From the cell containing the given text, extract its center point as [x, y] coordinate. 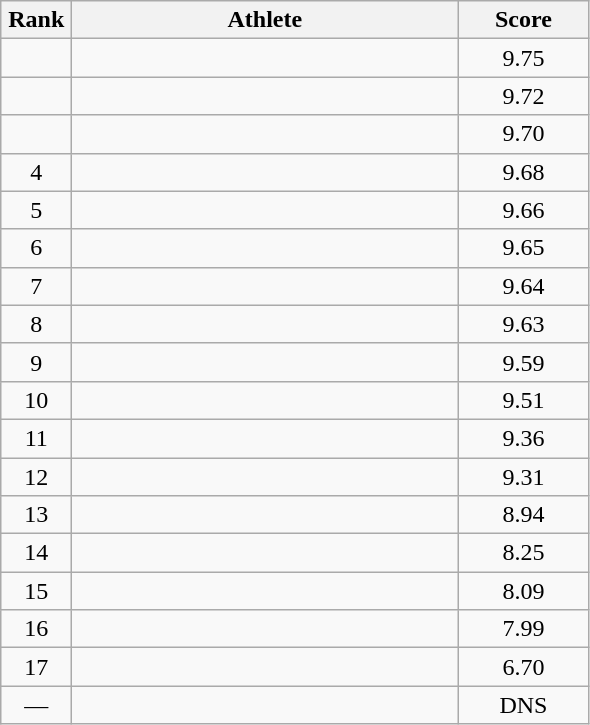
4 [36, 172]
9.36 [524, 438]
9.65 [524, 248]
9.51 [524, 400]
11 [36, 438]
8.09 [524, 591]
DNS [524, 705]
14 [36, 553]
10 [36, 400]
16 [36, 629]
8 [36, 324]
Athlete [265, 20]
6.70 [524, 667]
9.66 [524, 210]
6 [36, 248]
7.99 [524, 629]
9.70 [524, 134]
9.31 [524, 477]
9.75 [524, 58]
8.94 [524, 515]
9.68 [524, 172]
Rank [36, 20]
12 [36, 477]
5 [36, 210]
13 [36, 515]
9 [36, 362]
9.63 [524, 324]
— [36, 705]
7 [36, 286]
15 [36, 591]
8.25 [524, 553]
Score [524, 20]
9.64 [524, 286]
9.59 [524, 362]
17 [36, 667]
9.72 [524, 96]
